Locate the cell with the specified text and output its (x, y) center coordinate. 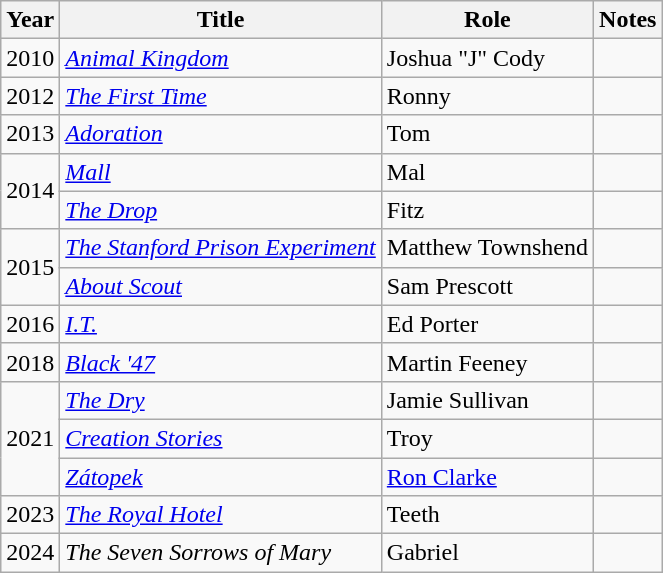
2021 (30, 438)
Mall (220, 172)
The Dry (220, 400)
2012 (30, 96)
2024 (30, 553)
Mal (487, 172)
Ron Clarke (487, 477)
Creation Stories (220, 438)
Joshua "J" Cody (487, 58)
Matthew Townshend (487, 248)
Notes (628, 20)
Animal Kingdom (220, 58)
Black '47 (220, 362)
Ronny (487, 96)
Jamie Sullivan (487, 400)
Adoration (220, 134)
The Seven Sorrows of Mary (220, 553)
Fitz (487, 210)
2023 (30, 515)
Teeth (487, 515)
Troy (487, 438)
Gabriel (487, 553)
Title (220, 20)
The First Time (220, 96)
2014 (30, 191)
The Drop (220, 210)
2018 (30, 362)
The Stanford Prison Experiment (220, 248)
Martin Feeney (487, 362)
About Scout (220, 286)
2015 (30, 267)
Tom (487, 134)
Role (487, 20)
2010 (30, 58)
2013 (30, 134)
Sam Prescott (487, 286)
Year (30, 20)
Ed Porter (487, 324)
Zátopek (220, 477)
I.T. (220, 324)
2016 (30, 324)
The Royal Hotel (220, 515)
